Identify which cell holds the provided text, then report its [x, y] central coordinate. 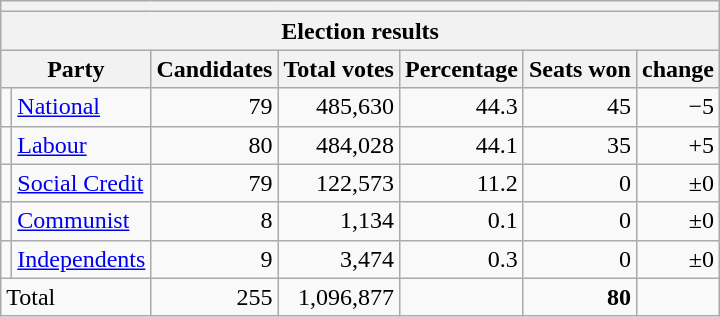
Labour [82, 145]
8 [214, 221]
+5 [678, 145]
Total votes [339, 69]
0.3 [461, 259]
Party [76, 69]
484,028 [339, 145]
Social Credit [82, 183]
45 [580, 107]
1,096,877 [339, 297]
change [678, 69]
9 [214, 259]
Independents [82, 259]
11.2 [461, 183]
255 [214, 297]
Election results [360, 31]
1,134 [339, 221]
44.3 [461, 107]
35 [580, 145]
3,474 [339, 259]
Percentage [461, 69]
122,573 [339, 183]
0.1 [461, 221]
−5 [678, 107]
485,630 [339, 107]
Total [76, 297]
Seats won [580, 69]
Communist [82, 221]
Candidates [214, 69]
National [82, 107]
44.1 [461, 145]
